Extract the (X, Y) coordinate from the center of the cell holding the provided text.  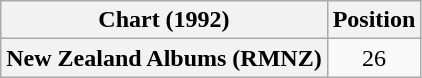
Position (374, 20)
26 (374, 58)
New Zealand Albums (RMNZ) (164, 58)
Chart (1992) (164, 20)
